Capture the cell that displays the provided text and extract its [X, Y] central coordinate. 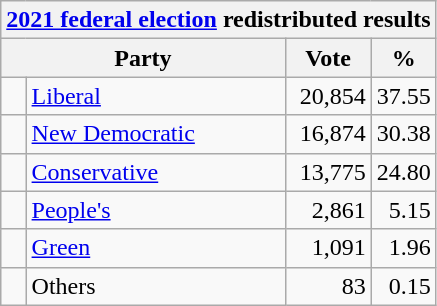
% [404, 58]
1.96 [404, 248]
5.15 [404, 210]
83 [328, 286]
Green [156, 248]
Others [156, 286]
Liberal [156, 96]
0.15 [404, 286]
16,874 [328, 134]
37.55 [404, 96]
13,775 [328, 172]
New Democratic [156, 134]
Conservative [156, 172]
People's [156, 210]
Party [143, 58]
Vote [328, 58]
20,854 [328, 96]
2021 federal election redistributed results [218, 20]
24.80 [404, 172]
2,861 [328, 210]
1,091 [328, 248]
30.38 [404, 134]
